Determine the (X, Y) coordinate at the center of the cell enclosing the given text.  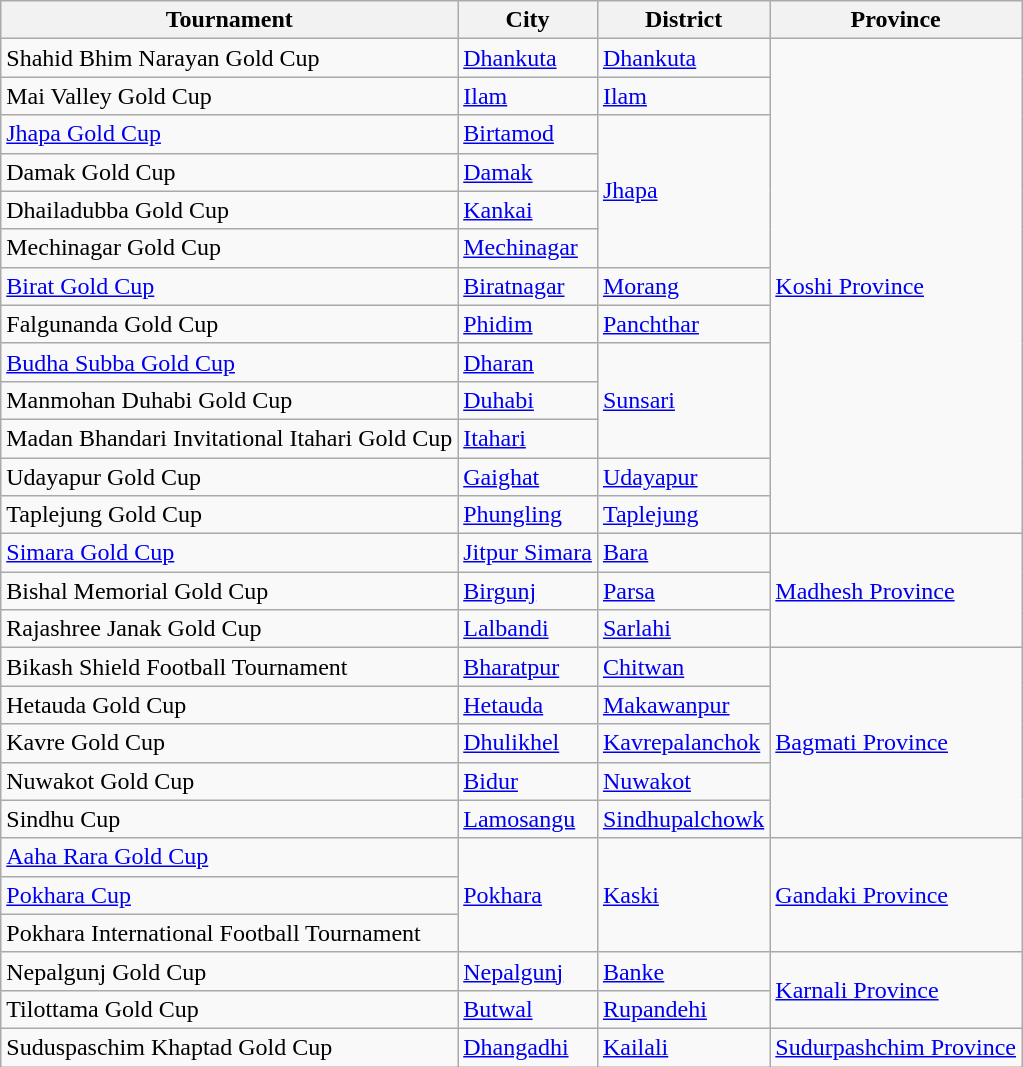
Madhesh Province (896, 591)
Dhailadubba Gold Cup (230, 210)
Tournament (230, 20)
Bidur (528, 781)
Tilottama Gold Cup (230, 1009)
Birtamod (528, 134)
Kavre Gold Cup (230, 743)
Bagmati Province (896, 743)
Suduspaschim Khaptad Gold Cup (230, 1047)
Simara Gold Cup (230, 553)
Mai Valley Gold Cup (230, 96)
Phungling (528, 515)
Pokhara International Football Tournament (230, 933)
Aaha Rara Gold Cup (230, 857)
Nepalgunj Gold Cup (230, 971)
Panchthar (683, 324)
Makawanpur (683, 705)
Sarlahi (683, 629)
Dhulikhel (528, 743)
Madan Bhandari Invitational Itahari Gold Cup (230, 438)
Lamosangu (528, 819)
Morang (683, 286)
Damak (528, 172)
Sudurpashchim Province (896, 1047)
Taplejung (683, 515)
Bara (683, 553)
Udayapur (683, 477)
Sunsari (683, 400)
Jitpur Simara (528, 553)
Pokhara (528, 895)
Udayapur Gold Cup (230, 477)
Phidim (528, 324)
Kavrepalanchok (683, 743)
Sindhu Cup (230, 819)
Budha Subba Gold Cup (230, 362)
Gandaki Province (896, 895)
Mechinagar (528, 248)
Birat Gold Cup (230, 286)
Kankai (528, 210)
Kailali (683, 1047)
Itahari (528, 438)
Bikash Shield Football Tournament (230, 667)
Hetauda Gold Cup (230, 705)
Manmohan Duhabi Gold Cup (230, 400)
Nuwakot Gold Cup (230, 781)
Dhangadhi (528, 1047)
Duhabi (528, 400)
Province (896, 20)
Damak Gold Cup (230, 172)
Shahid Bhim Narayan Gold Cup (230, 58)
Taplejung Gold Cup (230, 515)
Bharatpur (528, 667)
Biratnagar (528, 286)
Jhapa (683, 191)
Lalbandi (528, 629)
Gaighat (528, 477)
Bishal Memorial Gold Cup (230, 591)
Karnali Province (896, 990)
Parsa (683, 591)
Birgunj (528, 591)
Koshi Province (896, 286)
Nuwakot (683, 781)
District (683, 20)
Falgunanda Gold Cup (230, 324)
Hetauda (528, 705)
Rupandehi (683, 1009)
Nepalgunj (528, 971)
Chitwan (683, 667)
Mechinagar Gold Cup (230, 248)
Banke (683, 971)
Rajashree Janak Gold Cup (230, 629)
Kaski (683, 895)
Butwal (528, 1009)
Pokhara Cup (230, 895)
Sindhupalchowk (683, 819)
Dharan (528, 362)
Jhapa Gold Cup (230, 134)
City (528, 20)
